Pinpoint the cell where the given text exists, returning its (x, y) midpoint coordinate. 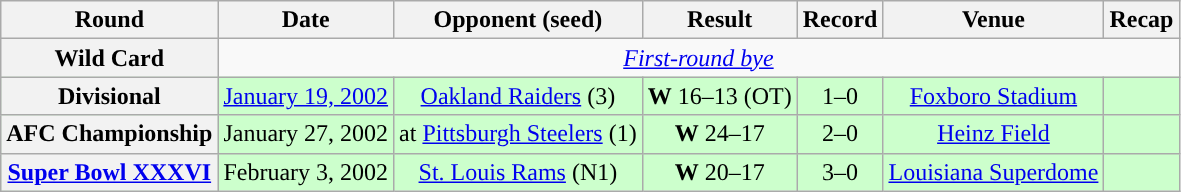
W 24–17 (720, 134)
AFC Championship (110, 134)
January 27, 2002 (306, 134)
Record (840, 20)
Foxboro Stadium (994, 96)
Oakland Raiders (3) (518, 96)
Louisiana Superdome (994, 172)
at Pittsburgh Steelers (1) (518, 134)
First-round bye (698, 58)
Heinz Field (994, 134)
2–0 (840, 134)
W 20–17 (720, 172)
January 19, 2002 (306, 96)
Result (720, 20)
February 3, 2002 (306, 172)
Opponent (seed) (518, 20)
Venue (994, 20)
Round (110, 20)
3–0 (840, 172)
Super Bowl XXXVI (110, 172)
Recap (1142, 20)
Date (306, 20)
Wild Card (110, 58)
Divisional (110, 96)
W 16–13 (OT) (720, 96)
St. Louis Rams (N1) (518, 172)
1–0 (840, 96)
